For the text-containing cell, return its midpoint in (x, y) coordinate format. 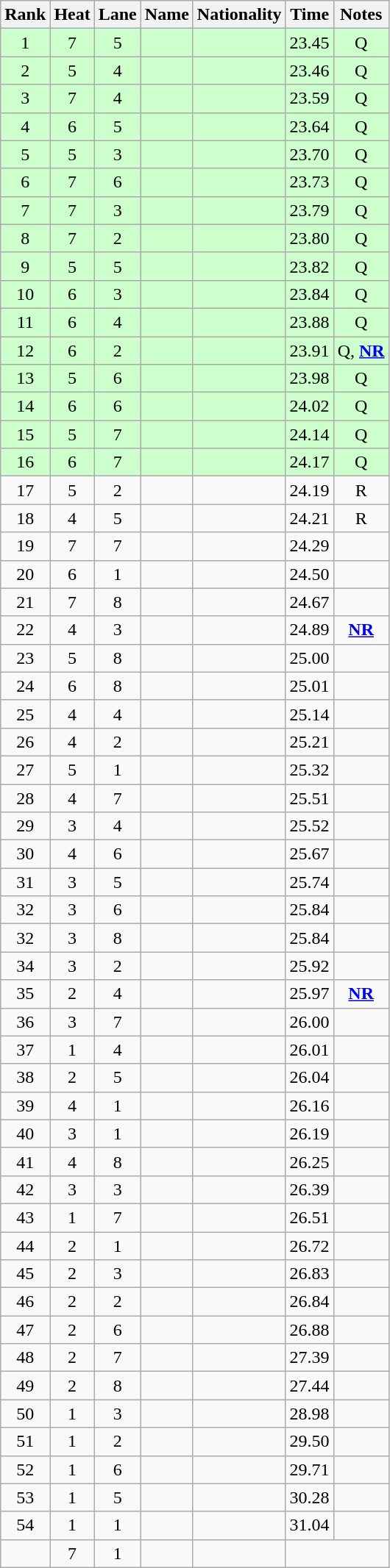
51 (25, 1442)
26.25 (309, 1161)
26.72 (309, 1246)
50 (25, 1414)
41 (25, 1161)
21 (25, 602)
13 (25, 379)
Name (166, 15)
11 (25, 322)
28.98 (309, 1414)
23.64 (309, 126)
35 (25, 994)
26.16 (309, 1106)
31.04 (309, 1525)
46 (25, 1302)
22 (25, 630)
38 (25, 1078)
24.50 (309, 574)
31 (25, 882)
24.17 (309, 462)
48 (25, 1358)
16 (25, 462)
54 (25, 1525)
37 (25, 1050)
26.84 (309, 1302)
42 (25, 1189)
23.73 (309, 182)
27.39 (309, 1358)
52 (25, 1469)
25.74 (309, 882)
26.39 (309, 1189)
47 (25, 1330)
27.44 (309, 1386)
25.14 (309, 714)
26.00 (309, 1022)
23.46 (309, 71)
25.67 (309, 854)
23.82 (309, 266)
29.50 (309, 1442)
23.88 (309, 322)
24.67 (309, 602)
25.00 (309, 658)
26.88 (309, 1330)
29 (25, 826)
23.79 (309, 210)
Heat (72, 15)
25.97 (309, 994)
23.91 (309, 351)
9 (25, 266)
Notes (361, 15)
Time (309, 15)
23 (25, 658)
25.92 (309, 966)
23.45 (309, 43)
20 (25, 574)
25.52 (309, 826)
27 (25, 770)
36 (25, 1022)
23.70 (309, 154)
25.32 (309, 770)
29.71 (309, 1469)
24.89 (309, 630)
45 (25, 1274)
26.19 (309, 1134)
30 (25, 854)
26.01 (309, 1050)
40 (25, 1134)
19 (25, 546)
24.21 (309, 518)
12 (25, 351)
18 (25, 518)
24.19 (309, 490)
39 (25, 1106)
53 (25, 1497)
Lane (118, 15)
23.59 (309, 99)
49 (25, 1386)
26.51 (309, 1217)
25 (25, 714)
Rank (25, 15)
43 (25, 1217)
25.51 (309, 798)
25.01 (309, 686)
24.02 (309, 407)
30.28 (309, 1497)
23.84 (309, 294)
15 (25, 434)
28 (25, 798)
10 (25, 294)
23.98 (309, 379)
24.29 (309, 546)
26 (25, 742)
24.14 (309, 434)
17 (25, 490)
14 (25, 407)
25.21 (309, 742)
24 (25, 686)
Nationality (239, 15)
34 (25, 966)
26.83 (309, 1274)
26.04 (309, 1078)
Q, NR (361, 351)
44 (25, 1246)
23.80 (309, 238)
